Output the [X, Y] coordinate of the center of the cell containing the given text.  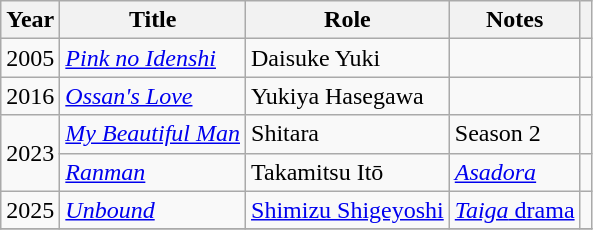
Daisuke Yuki [348, 58]
Asadora [514, 172]
Shitara [348, 134]
Year [30, 20]
Pink no Idenshi [153, 58]
Ranman [153, 172]
Notes [514, 20]
2005 [30, 58]
Role [348, 20]
Unbound [153, 210]
Yukiya Hasegawa [348, 96]
Ossan's Love [153, 96]
Shimizu Shigeyoshi [348, 210]
2025 [30, 210]
Takamitsu Itō [348, 172]
2016 [30, 96]
Taiga drama [514, 210]
Title [153, 20]
2023 [30, 153]
Season 2 [514, 134]
My Beautiful Man [153, 134]
